Return the [x, y] coordinate for the center point of the cell that contains the specified text.  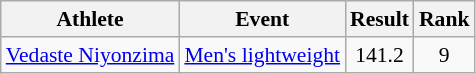
Men's lightweight [262, 55]
9 [444, 55]
Result [380, 19]
Event [262, 19]
141.2 [380, 55]
Vedaste Niyonzima [90, 55]
Rank [444, 19]
Athlete [90, 19]
